Return the [x, y] coordinate for the center point of the cell that contains the specified text.  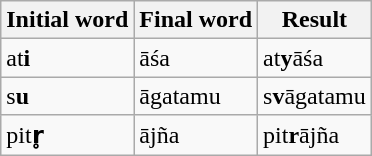
pitrājña [315, 135]
pitr̥ [68, 135]
ati [68, 58]
Final word [196, 20]
ājña [196, 135]
svāgatamu [315, 96]
atyāśa [315, 58]
Result [315, 20]
su [68, 96]
āgatamu [196, 96]
āśa [196, 58]
Initial word [68, 20]
